Find where the given text appears and provide that cell's center as [x, y] coordinate. 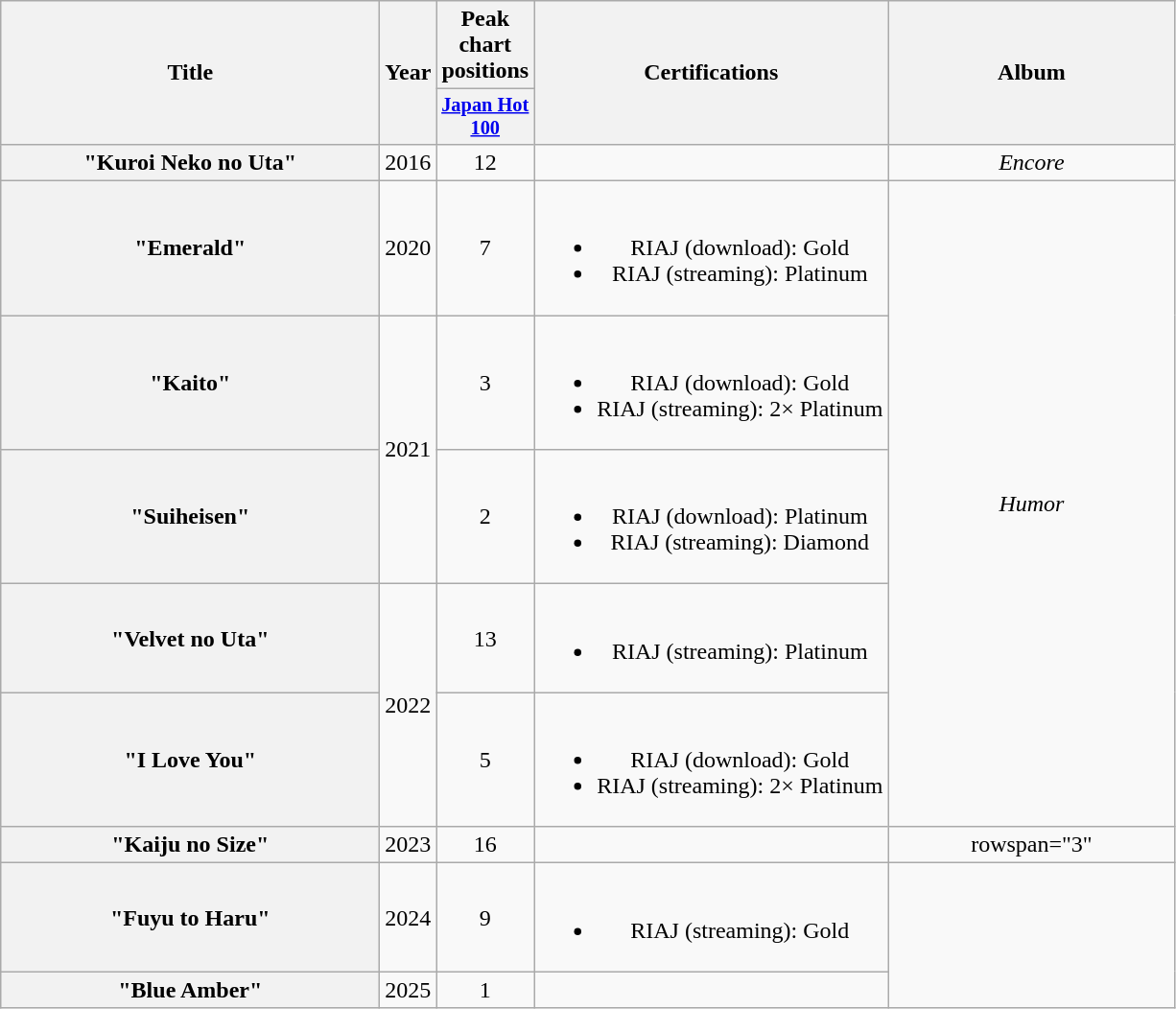
"Suiheisen" [190, 517]
Title [190, 73]
5 [485, 760]
"Kaito" [190, 383]
"Fuyu to Haru" [190, 917]
Humor [1032, 504]
Certifications [712, 73]
2021 [409, 450]
"Blue Amber" [190, 990]
RIAJ (streaming): Gold [712, 917]
2024 [409, 917]
RIAJ (download): PlatinumRIAJ (streaming): Diamond [712, 517]
"Velvet no Uta" [190, 639]
2 [485, 517]
2016 [409, 162]
1 [485, 990]
RIAJ (download): GoldRIAJ (streaming): Platinum [712, 248]
2020 [409, 248]
2025 [409, 990]
13 [485, 639]
Peak chart positions [485, 45]
3 [485, 383]
"Kuroi Neko no Uta" [190, 162]
16 [485, 845]
rowspan="3" [1032, 845]
2022 [409, 706]
7 [485, 248]
Album [1032, 73]
Encore [1032, 162]
"Emerald" [190, 248]
Japan Hot 100 [485, 117]
9 [485, 917]
2023 [409, 845]
"I Love You" [190, 760]
Year [409, 73]
RIAJ (streaming): Platinum [712, 639]
12 [485, 162]
"Kaiju no Size" [190, 845]
